Pinpoint the cell where the given text exists, returning its (x, y) midpoint coordinate. 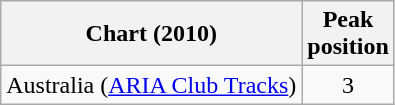
3 (348, 85)
Australia (ARIA Club Tracks) (152, 85)
Chart (2010) (152, 34)
Peakposition (348, 34)
